Extract the [x, y] coordinate from the center of the cell holding the provided text.  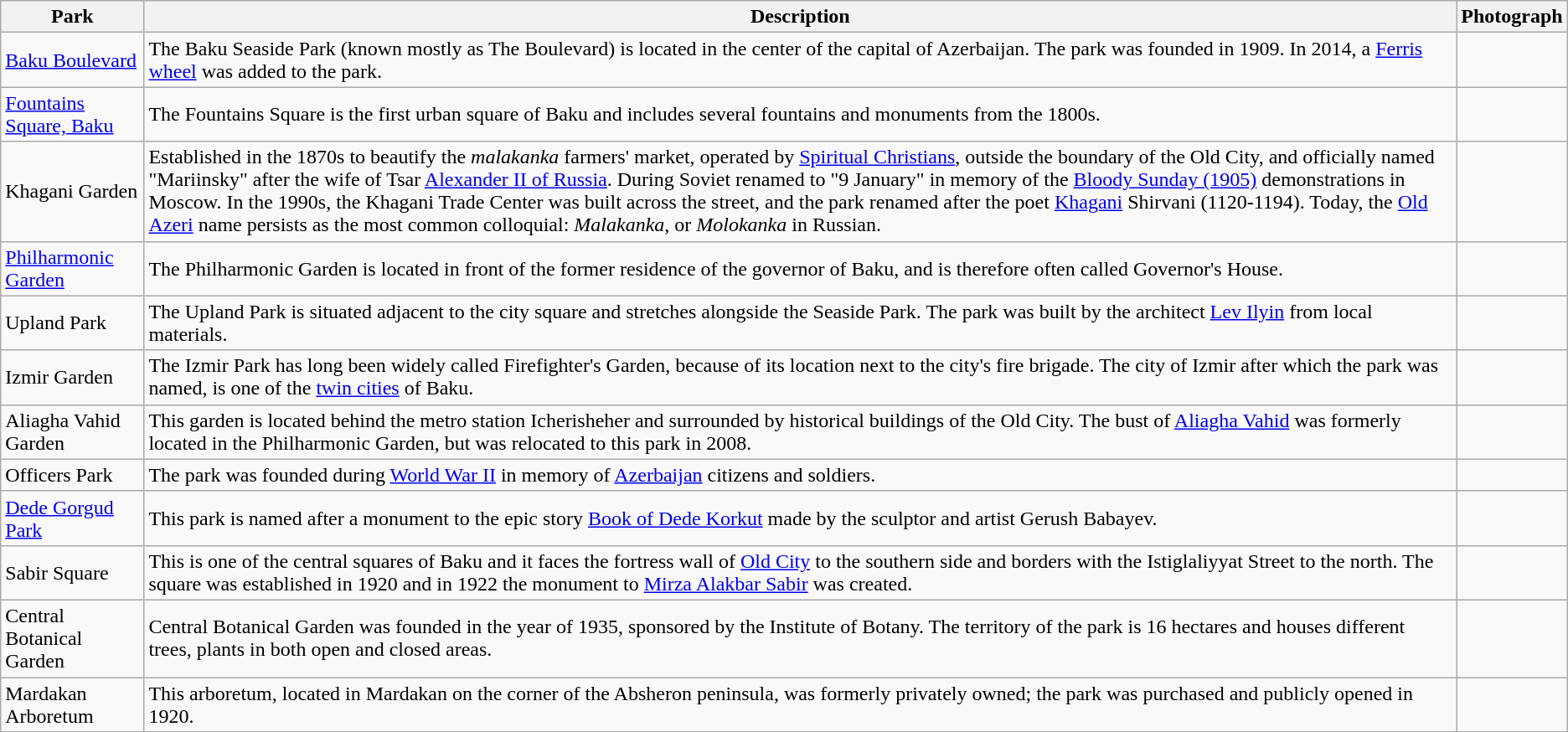
Sabir Square [72, 573]
Izmir Garden [72, 377]
The Fountains Square is the first urban square of Baku and includes several fountains and monuments from the 1800s. [801, 114]
Upland Park [72, 323]
Park [72, 17]
Aliagha Vahid Garden [72, 432]
This park is named after a monument to the epic story Book of Dede Korkut made by the sculptor and artist Gerush Babayev. [801, 518]
Baku Boulevard [72, 60]
Philharmonic Garden [72, 268]
The Philharmonic Garden is located in front of the former residence of the governor of Baku, and is therefore often called Governor's House. [801, 268]
Mardakan Arboretum [72, 704]
Khagani Garden [72, 191]
The park was founded during World War II in memory of Azerbaijan citizens and soldiers. [801, 475]
Dede Gorgud Park [72, 518]
Photograph [1512, 17]
Officers Park [72, 475]
Central Botanical Garden [72, 638]
Fountains Square, Baku [72, 114]
Description [801, 17]
